Scan for the cell matching the given text and deliver its (X, Y) coordinate at center. 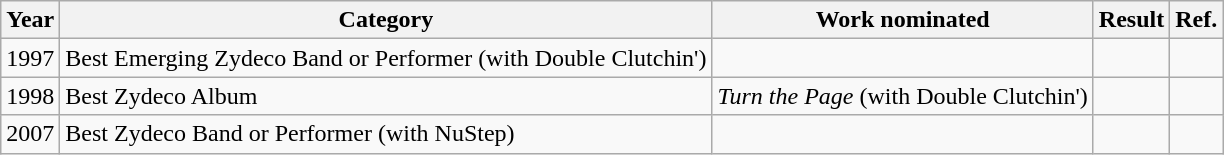
Best Zydeco Band or Performer (with NuStep) (386, 134)
Category (386, 20)
1998 (30, 96)
2007 (30, 134)
Best Emerging Zydeco Band or Performer (with Double Clutchin') (386, 58)
1997 (30, 58)
Turn the Page (with Double Clutchin') (902, 96)
Work nominated (902, 20)
Best Zydeco Album (386, 96)
Ref. (1196, 20)
Result (1131, 20)
Year (30, 20)
